Scan for the cell matching the given text and deliver its [x, y] coordinate at center. 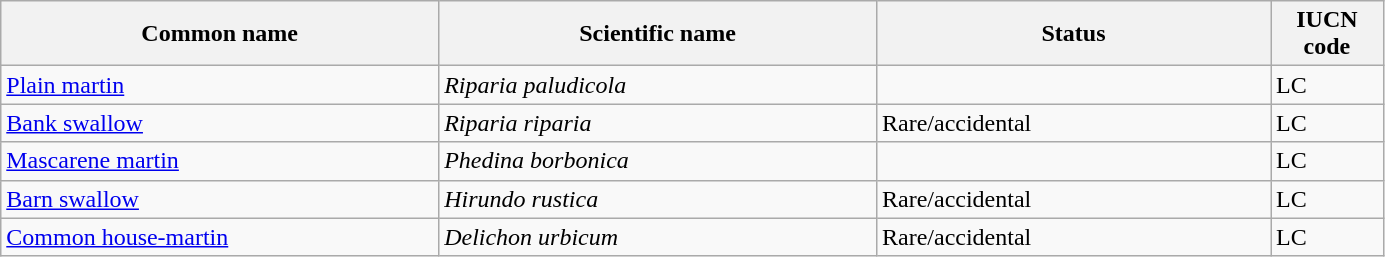
Mascarene martin [220, 161]
Common name [220, 34]
Scientific name [658, 34]
Hirundo rustica [658, 199]
IUCN code [1328, 34]
Common house-martin [220, 237]
Plain martin [220, 85]
Delichon urbicum [658, 237]
Riparia riparia [658, 123]
Phedina borbonica [658, 161]
Status [1073, 34]
Riparia paludicola [658, 85]
Bank swallow [220, 123]
Barn swallow [220, 199]
